Scan for the cell matching the given text and deliver its [x, y] coordinate at center. 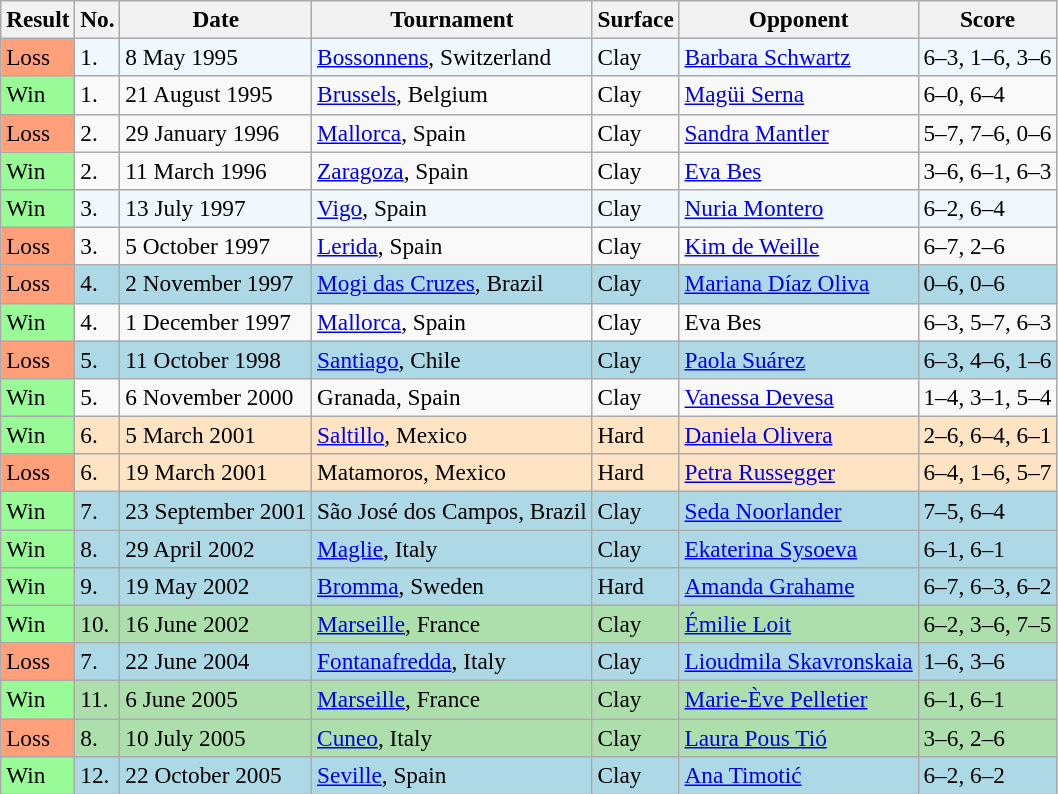
Maglie, Italy [452, 548]
Marie-Ève Pelletier [798, 699]
Mariana Díaz Oliva [798, 284]
5 March 2001 [216, 435]
Zaragoza, Spain [452, 170]
1–6, 3–6 [988, 662]
11. [98, 699]
6–3, 4–6, 1–6 [988, 359]
Ekaterina Sysoeva [798, 548]
12. [98, 775]
Opponent [798, 19]
Saltillo, Mexico [452, 435]
29 January 1996 [216, 133]
13 July 1997 [216, 208]
Barbara Schwartz [798, 57]
6–2, 3–6, 7–5 [988, 624]
Vigo, Spain [452, 208]
6–2, 6–4 [988, 208]
Seville, Spain [452, 775]
Amanda Grahame [798, 586]
Seda Noorlander [798, 510]
Score [988, 19]
6 November 2000 [216, 397]
Matamoros, Mexico [452, 473]
0–6, 0–6 [988, 284]
11 March 1996 [216, 170]
19 March 2001 [216, 473]
6–3, 5–7, 6–3 [988, 322]
6–4, 1–6, 5–7 [988, 473]
1–4, 3–1, 5–4 [988, 397]
3–6, 2–6 [988, 737]
Cuneo, Italy [452, 737]
No. [98, 19]
Ana Timotić [798, 775]
6–7, 6–3, 6–2 [988, 586]
5–7, 7–6, 0–6 [988, 133]
6–3, 1–6, 3–6 [988, 57]
Bossonnens, Switzerland [452, 57]
Brussels, Belgium [452, 95]
Lioudmila Skavronskaia [798, 662]
10. [98, 624]
6–7, 2–6 [988, 246]
São José dos Campos, Brazil [452, 510]
Sandra Mantler [798, 133]
23 September 2001 [216, 510]
Lerida, Spain [452, 246]
22 October 2005 [216, 775]
Nuria Montero [798, 208]
Santiago, Chile [452, 359]
Surface [636, 19]
6–2, 6–2 [988, 775]
8 May 1995 [216, 57]
7–5, 6–4 [988, 510]
6 June 2005 [216, 699]
Laura Pous Tió [798, 737]
29 April 2002 [216, 548]
Fontanafredda, Italy [452, 662]
10 July 2005 [216, 737]
Date [216, 19]
5 October 1997 [216, 246]
9. [98, 586]
16 June 2002 [216, 624]
21 August 1995 [216, 95]
22 June 2004 [216, 662]
Kim de Weille [798, 246]
Magüi Serna [798, 95]
2 November 1997 [216, 284]
Émilie Loit [798, 624]
3–6, 6–1, 6–3 [988, 170]
Granada, Spain [452, 397]
Bromma, Sweden [452, 586]
Tournament [452, 19]
1 December 1997 [216, 322]
Petra Russegger [798, 473]
Daniela Olivera [798, 435]
Mogi das Cruzes, Brazil [452, 284]
2–6, 6–4, 6–1 [988, 435]
Vanessa Devesa [798, 397]
11 October 1998 [216, 359]
Paola Suárez [798, 359]
19 May 2002 [216, 586]
Result [38, 19]
6–0, 6–4 [988, 95]
